Provide the (X, Y) coordinate of the cell's center where the given text is located.  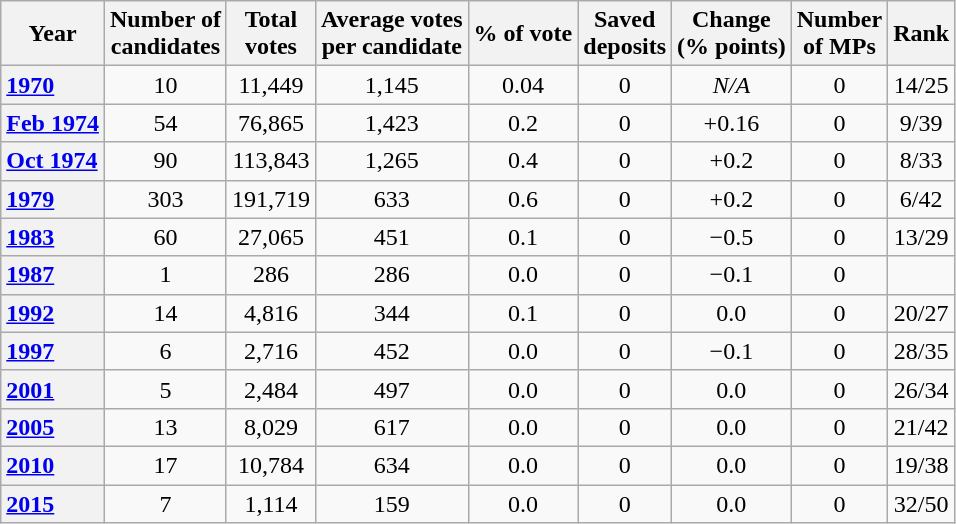
1997 (53, 351)
26/34 (922, 389)
0.6 (523, 199)
2015 (53, 503)
2,484 (270, 389)
17 (165, 465)
13/29 (922, 237)
Numberof MPs (839, 34)
10,784 (270, 465)
Oct 1974 (53, 161)
2,716 (270, 351)
Change(% points) (732, 34)
54 (165, 123)
20/27 (922, 313)
344 (392, 313)
11,449 (270, 85)
19/38 (922, 465)
6 (165, 351)
13 (165, 427)
Rank (922, 34)
27,065 (270, 237)
7 (165, 503)
0.2 (523, 123)
14/25 (922, 85)
9/39 (922, 123)
1992 (53, 313)
% of vote (523, 34)
32/50 (922, 503)
5 (165, 389)
Saveddeposits (625, 34)
Year (53, 34)
−0.5 (732, 237)
1,265 (392, 161)
Number ofcandidates (165, 34)
8/33 (922, 161)
90 (165, 161)
2005 (53, 427)
451 (392, 237)
1,145 (392, 85)
60 (165, 237)
14 (165, 313)
617 (392, 427)
Feb 1974 (53, 123)
0.4 (523, 161)
0.04 (523, 85)
1 (165, 275)
452 (392, 351)
159 (392, 503)
191,719 (270, 199)
2001 (53, 389)
10 (165, 85)
113,843 (270, 161)
1,114 (270, 503)
Totalvotes (270, 34)
1979 (53, 199)
4,816 (270, 313)
8,029 (270, 427)
633 (392, 199)
76,865 (270, 123)
N/A (732, 85)
303 (165, 199)
+0.16 (732, 123)
1987 (53, 275)
21/42 (922, 427)
2010 (53, 465)
28/35 (922, 351)
Average votesper candidate (392, 34)
1,423 (392, 123)
1970 (53, 85)
497 (392, 389)
6/42 (922, 199)
1983 (53, 237)
634 (392, 465)
